Capture the cell that displays the provided text and extract its [X, Y] central coordinate. 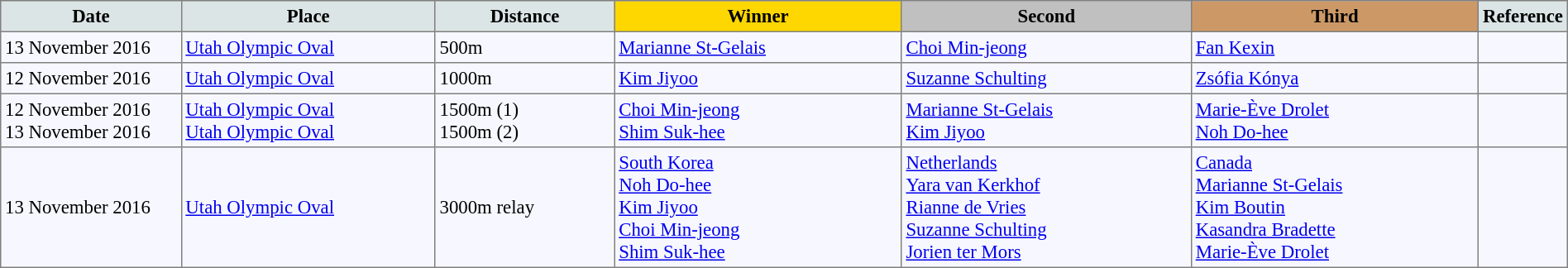
12 November 2016 [91, 79]
Marianne St-Gelais Kim Jiyoo [1046, 120]
Choi Min-jeong [1046, 47]
NetherlandsYara van KerkhofRianne de VriesSuzanne SchultingJorien ter Mors [1046, 208]
Reference [1523, 17]
Distance [524, 17]
Third [1335, 17]
Fan Kexin [1335, 47]
Marie-Ève Drolet Noh Do-hee [1335, 120]
500m [524, 47]
Zsófia Kónya [1335, 79]
Second [1046, 17]
CanadaMarianne St-GelaisKim BoutinKasandra BradetteMarie-Ève Drolet [1335, 208]
Place [308, 17]
Winner [758, 17]
1500m (1)1500m (2) [524, 120]
Marianne St-Gelais [758, 47]
12 November 201613 November 2016 [91, 120]
1000m [524, 79]
Kim Jiyoo [758, 79]
South Korea Noh Do-heeKim JiyooChoi Min-jeongShim Suk-hee [758, 208]
3000m relay [524, 208]
Suzanne Schulting [1046, 79]
Utah Olympic OvalUtah Olympic Oval [308, 120]
Date [91, 17]
Choi Min-jeong Shim Suk-hee [758, 120]
